Identify which cell holds the provided text, then report its [x, y] central coordinate. 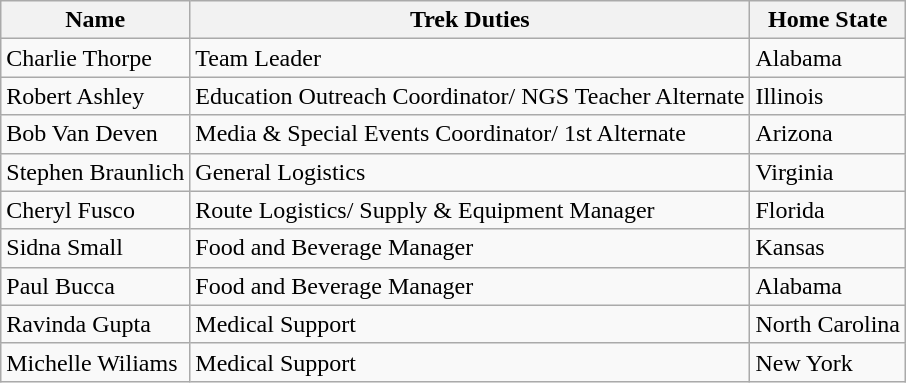
Kansas [828, 248]
Virginia [828, 172]
Stephen Braunlich [96, 172]
Education Outreach Coordinator/ NGS Teacher Alternate [470, 96]
North Carolina [828, 324]
Ravinda Gupta [96, 324]
New York [828, 362]
Paul Bucca [96, 286]
Media & Special Events Coordinator/ 1st Alternate [470, 134]
Illinois [828, 96]
General Logistics [470, 172]
Charlie Thorpe [96, 58]
Home State [828, 20]
Route Logistics/ Supply & Equipment Manager [470, 210]
Team Leader [470, 58]
Trek Duties [470, 20]
Cheryl Fusco [96, 210]
Name [96, 20]
Florida [828, 210]
Bob Van Deven [96, 134]
Arizona [828, 134]
Michelle Wiliams [96, 362]
Robert Ashley [96, 96]
Sidna Small [96, 248]
